Return (x, y) of the center of cell containing provided text 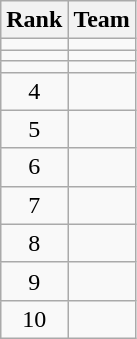
4 (34, 91)
5 (34, 129)
9 (34, 281)
Team (102, 20)
Rank (34, 20)
7 (34, 205)
10 (34, 319)
8 (34, 243)
6 (34, 167)
